Capture the cell that displays the provided text and extract its [x, y] central coordinate. 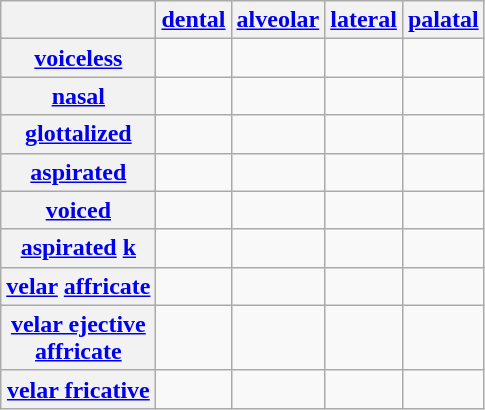
lateral [364, 20]
palatal [443, 20]
dental [194, 20]
aspirated k [78, 248]
voiced [78, 210]
glottalized [78, 134]
aspirated [78, 172]
voiceless [78, 58]
velar ejective affricate [78, 338]
velar affricate [78, 286]
nasal [78, 96]
alveolar [278, 20]
velar fricative [78, 389]
